Identify which cell holds the provided text, then report its (x, y) central coordinate. 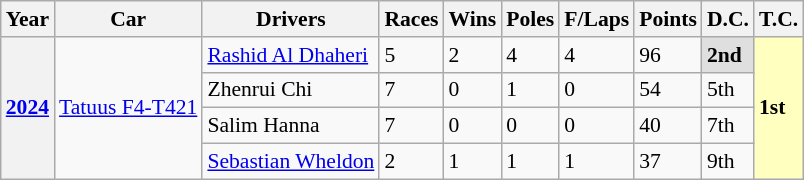
Year (28, 19)
Car (128, 19)
40 (668, 126)
F/Laps (596, 19)
7th (728, 126)
Tatuus F4-T421 (128, 108)
1st (778, 108)
2nd (728, 55)
Zhenrui Chi (290, 90)
Drivers (290, 19)
5th (728, 90)
D.C. (728, 19)
96 (668, 55)
Rashid Al Dhaheri (290, 55)
5 (411, 55)
54 (668, 90)
Wins (472, 19)
Points (668, 19)
37 (668, 162)
Races (411, 19)
T.C. (778, 19)
9th (728, 162)
Salim Hanna (290, 126)
Poles (530, 19)
Sebastian Wheldon (290, 162)
2024 (28, 108)
